Find where the given text appears and provide that cell's center as [X, Y] coordinate. 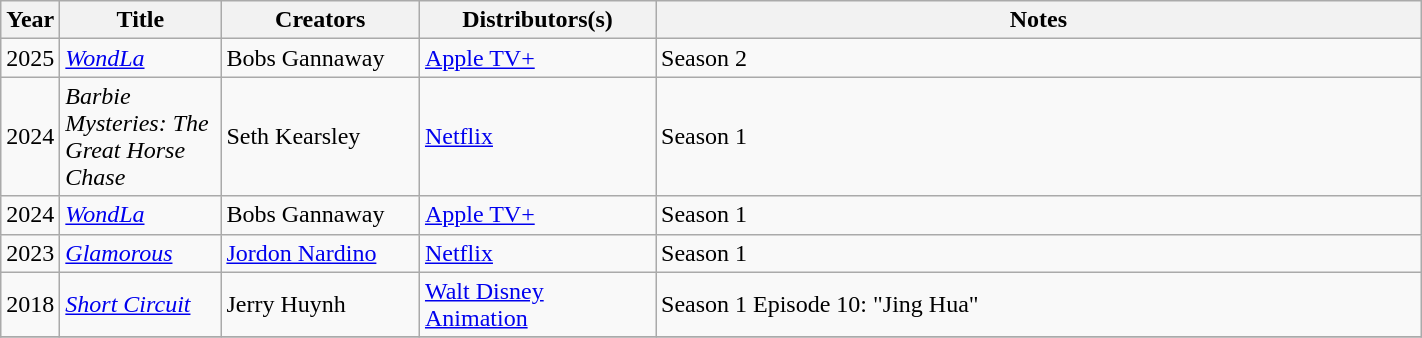
Barbie Mysteries: The Great Horse Chase [140, 136]
Jordon Nardino [320, 253]
Notes [1039, 20]
Short Circuit [140, 304]
2018 [30, 304]
Title [140, 20]
Distributors(s) [537, 20]
Seth Kearsley [320, 136]
Walt Disney Animation [537, 304]
Jerry Huynh [320, 304]
2023 [30, 253]
Glamorous [140, 253]
2025 [30, 58]
Year [30, 20]
Season 2 [1039, 58]
Season 1 Episode 10: "Jing Hua" [1039, 304]
Creators [320, 20]
